Locate the cell with the specified text and output its (X, Y) center coordinate. 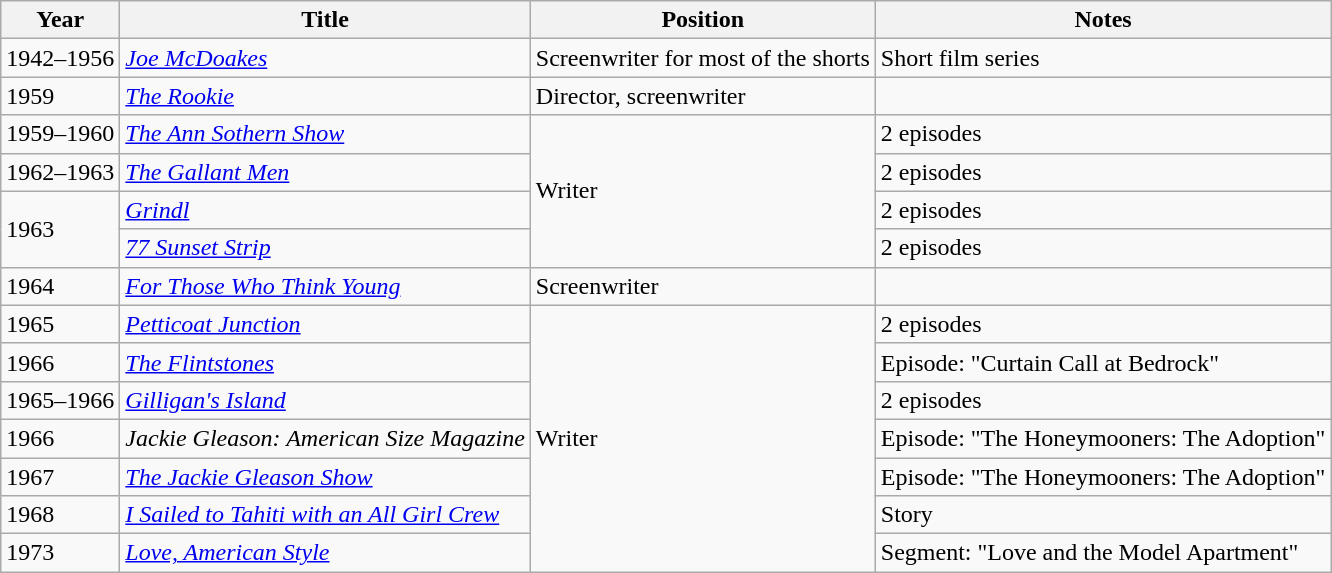
Story (1102, 515)
Notes (1102, 20)
1965 (60, 324)
I Sailed to Tahiti with an All Girl Crew (326, 515)
1959–1960 (60, 134)
77 Sunset Strip (326, 248)
Short film series (1102, 58)
Petticoat Junction (326, 324)
Year (60, 20)
The Jackie Gleason Show (326, 477)
Grindl (326, 210)
Position (702, 20)
1963 (60, 229)
For Those Who Think Young (326, 286)
1968 (60, 515)
The Flintstones (326, 362)
Jackie Gleason: American Size Magazine (326, 438)
1965–1966 (60, 400)
1964 (60, 286)
1967 (60, 477)
Screenwriter for most of the shorts (702, 58)
Segment: "Love and the Model Apartment" (1102, 553)
1959 (60, 96)
Love, American Style (326, 553)
1973 (60, 553)
Episode: "Curtain Call at Bedrock" (1102, 362)
Director, screenwriter (702, 96)
The Rookie (326, 96)
Screenwriter (702, 286)
Title (326, 20)
The Ann Sothern Show (326, 134)
Joe McDoakes (326, 58)
The Gallant Men (326, 172)
1942–1956 (60, 58)
Gilligan's Island (326, 400)
1962–1963 (60, 172)
